From the cell containing the given text, extract its center point as (x, y) coordinate. 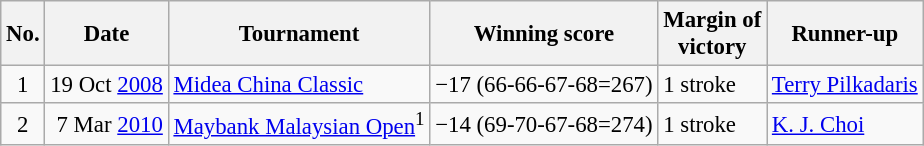
Margin ofvictory (712, 34)
Tournament (299, 34)
Maybank Malaysian Open1 (299, 124)
19 Oct 2008 (106, 85)
Midea China Classic (299, 85)
−14 (69-70-67-68=274) (544, 124)
K. J. Choi (845, 124)
2 (23, 124)
Winning score (544, 34)
No. (23, 34)
Terry Pilkadaris (845, 85)
1 (23, 85)
7 Mar 2010 (106, 124)
Date (106, 34)
−17 (66-66-67-68=267) (544, 85)
Runner-up (845, 34)
